Identify which cell holds the provided text, then report its (X, Y) central coordinate. 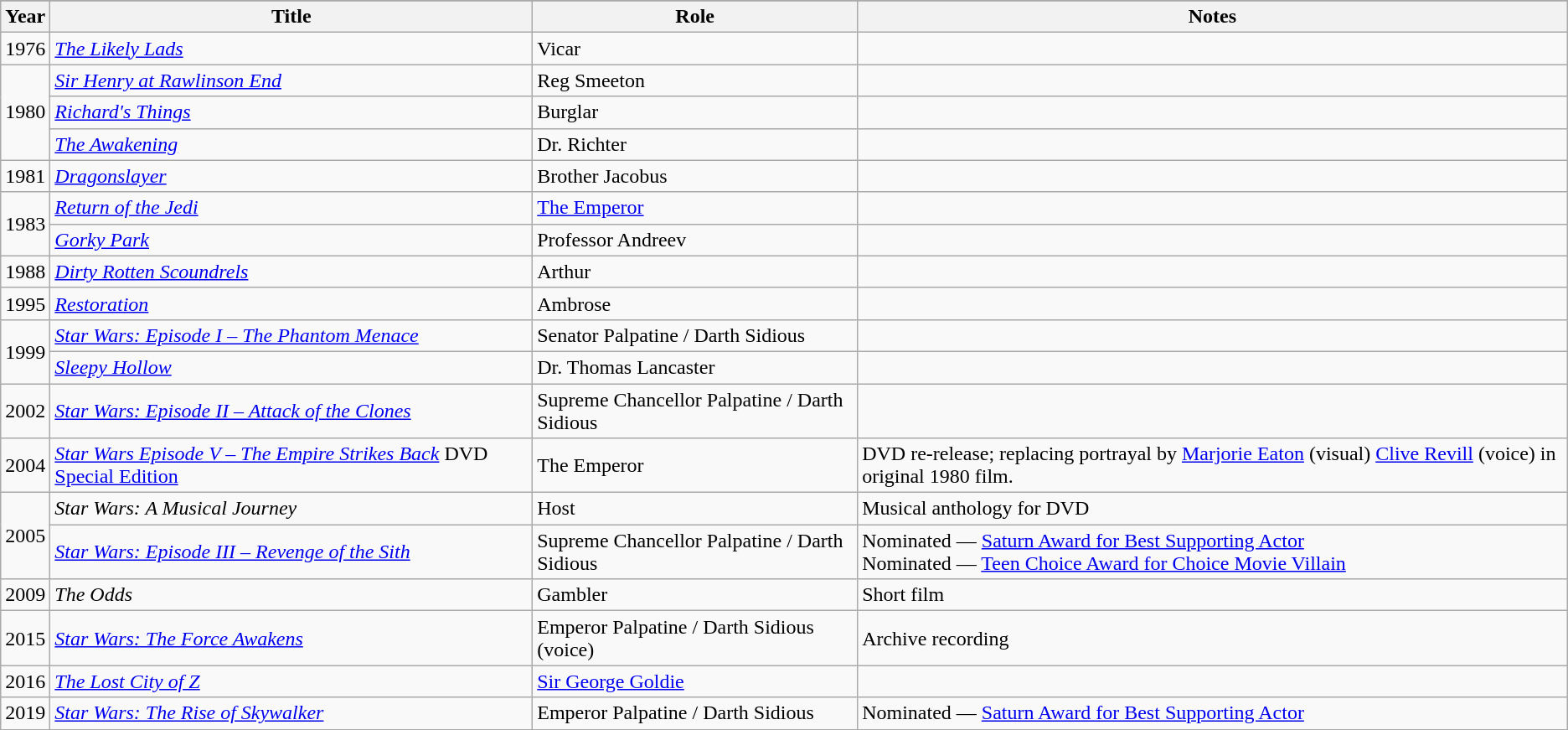
Gorky Park (291, 240)
Host (695, 509)
Burglar (695, 112)
Ambrose (695, 303)
1999 (25, 351)
Short film (1213, 595)
1976 (25, 49)
Notes (1213, 17)
Sir George Goldie (695, 681)
Nominated — Saturn Award for Best Supporting Actor (1213, 713)
Star Wars Episode V – The Empire Strikes Back DVD Special Edition (291, 466)
1980 (25, 112)
The Odds (291, 595)
The Likely Lads (291, 49)
1981 (25, 176)
Dr. Richter (695, 144)
Musical anthology for DVD (1213, 509)
1995 (25, 303)
2002 (25, 411)
Star Wars: The Rise of Skywalker (291, 713)
2009 (25, 595)
Title (291, 17)
Senator Palpatine / Darth Sidious (695, 335)
Year (25, 17)
Dragonslayer (291, 176)
Star Wars: Episode III – Revenge of the Sith (291, 551)
Role (695, 17)
Return of the Jedi (291, 208)
2016 (25, 681)
2005 (25, 536)
Gambler (695, 595)
Arthur (695, 272)
2015 (25, 639)
2019 (25, 713)
The Awakening (291, 144)
Dirty Rotten Scoundrels (291, 272)
Star Wars: The Force Awakens (291, 639)
Sir Henry at Rawlinson End (291, 80)
Star Wars: A Musical Journey (291, 509)
2004 (25, 466)
Emperor Palpatine / Darth Sidious (695, 713)
The Lost City of Z (291, 681)
Dr. Thomas Lancaster (695, 367)
Sleepy Hollow (291, 367)
Vicar (695, 49)
Reg Smeeton (695, 80)
1983 (25, 224)
Nominated — Saturn Award for Best Supporting ActorNominated — Teen Choice Award for Choice Movie Villain (1213, 551)
Star Wars: Episode I – The Phantom Menace (291, 335)
Emperor Palpatine / Darth Sidious (voice) (695, 639)
Restoration (291, 303)
Archive recording (1213, 639)
Professor Andreev (695, 240)
Richard's Things (291, 112)
Star Wars: Episode II – Attack of the Clones (291, 411)
Brother Jacobus (695, 176)
1988 (25, 272)
DVD re-release; replacing portrayal by Marjorie Eaton (visual) Clive Revill (voice) in original 1980 film. (1213, 466)
